Return the [x, y] coordinate for the center point of the cell that contains the specified text.  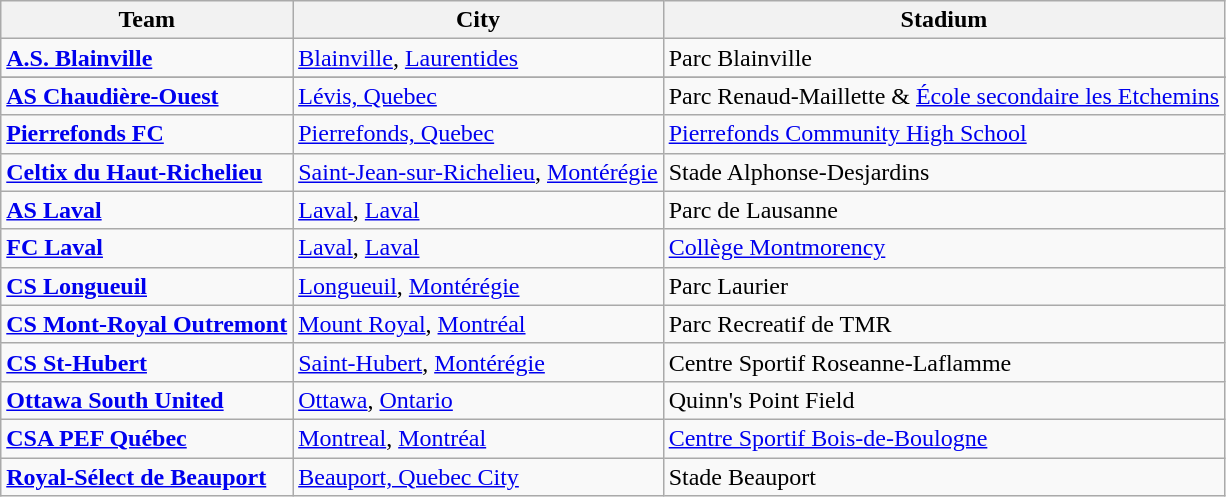
AS Laval [147, 210]
Ottawa South United [147, 400]
Saint-Jean-sur-Richelieu, Montérégie [478, 172]
Centre Sportif Roseanne-Laflamme [944, 362]
Team [147, 20]
Montreal, Montréal [478, 438]
Celtix du Haut-Richelieu [147, 172]
Lévis, Quebec [478, 96]
FC Laval [147, 248]
AS Chaudière-Ouest [147, 96]
Collège Montmorency [944, 248]
Parc Laurier [944, 286]
Stadium [944, 20]
Ottawa, Ontario [478, 400]
A.S. Blainville [147, 58]
Longueuil, Montérégie [478, 286]
Quinn's Point Field [944, 400]
Pierrefonds Community High School [944, 134]
Mount Royal, Montréal [478, 324]
Stade Beauport [944, 477]
CS St-Hubert [147, 362]
Parc Blainville [944, 58]
Parc Recreatif de TMR [944, 324]
Beauport, Quebec City [478, 477]
City [478, 20]
Blainville, Laurentides [478, 58]
Pierrefonds, Quebec [478, 134]
Parc de Lausanne [944, 210]
CS Mont-Royal Outremont [147, 324]
Pierrefonds FC [147, 134]
Saint-Hubert, Montérégie [478, 362]
Parc Renaud-Maillette & École secondaire les Etchemins [944, 96]
Stade Alphonse-Desjardins [944, 172]
Centre Sportif Bois-de-Boulogne [944, 438]
CSA PEF Québec [147, 438]
Royal-Sélect de Beauport [147, 477]
CS Longueuil [147, 286]
